Return the (x, y) coordinate for the center point of the cell that contains the specified text.  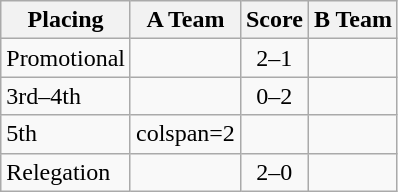
3rd–4th (66, 96)
colspan=2 (185, 134)
Placing (66, 20)
Score (274, 20)
5th (66, 134)
Promotional (66, 58)
2–1 (274, 58)
2–0 (274, 172)
Relegation (66, 172)
0–2 (274, 96)
B Team (352, 20)
A Team (185, 20)
